Output the (X, Y) coordinate of the center of the cell containing the given text.  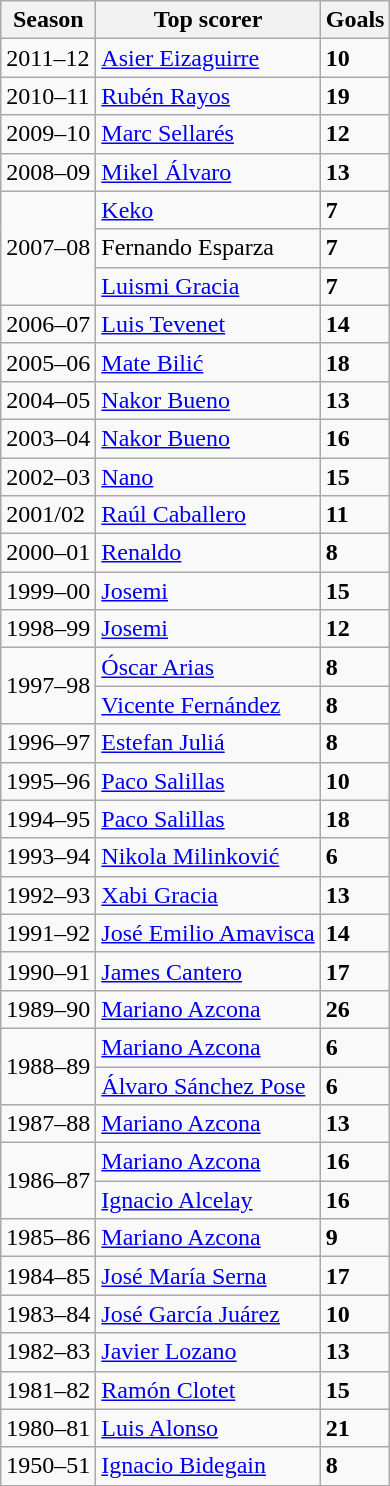
2005–06 (48, 362)
1993–94 (48, 857)
Estefan Juliá (208, 743)
Luis Tevenet (208, 324)
9 (355, 1238)
Nikola Milinković (208, 857)
2003–04 (48, 438)
Mikel Álvaro (208, 172)
1985–86 (48, 1238)
Ramón Clotet (208, 1390)
1987–88 (48, 1124)
11 (355, 515)
Álvaro Sánchez Pose (208, 1085)
Nano (208, 477)
2000–01 (48, 553)
2006–07 (48, 324)
2010–11 (48, 96)
Xabi Gracia (208, 895)
1999–00 (48, 591)
1990–91 (48, 971)
2001/02 (48, 515)
1950–51 (48, 1466)
1981–82 (48, 1390)
Luis Alonso (208, 1428)
Top scorer (208, 20)
Raúl Caballero (208, 515)
José García Juárez (208, 1314)
Rubén Rayos (208, 96)
2009–10 (48, 134)
1984–85 (48, 1276)
1992–93 (48, 895)
Óscar Arias (208, 667)
2008–09 (48, 172)
1988–89 (48, 1066)
Keko (208, 210)
Luismi Gracia (208, 286)
1994–95 (48, 819)
1986–87 (48, 1181)
19 (355, 96)
Vicente Fernández (208, 705)
Fernando Esparza (208, 248)
2007–08 (48, 248)
Ignacio Alcelay (208, 1200)
1997–98 (48, 686)
21 (355, 1428)
1980–81 (48, 1428)
2002–03 (48, 477)
Marc Sellarés (208, 134)
Renaldo (208, 553)
1995–96 (48, 781)
Mate Bilić (208, 362)
1996–97 (48, 743)
1991–92 (48, 933)
Javier Lozano (208, 1352)
Ignacio Bidegain (208, 1466)
1989–90 (48, 1009)
1983–84 (48, 1314)
26 (355, 1009)
Goals (355, 20)
Asier Eizaguirre (208, 58)
James Cantero (208, 971)
José Emilio Amavisca (208, 933)
1998–99 (48, 629)
2004–05 (48, 400)
2011–12 (48, 58)
1982–83 (48, 1352)
Season (48, 20)
José María Serna (208, 1276)
